Return the [X, Y] coordinate for the center point of the cell that contains the specified text.  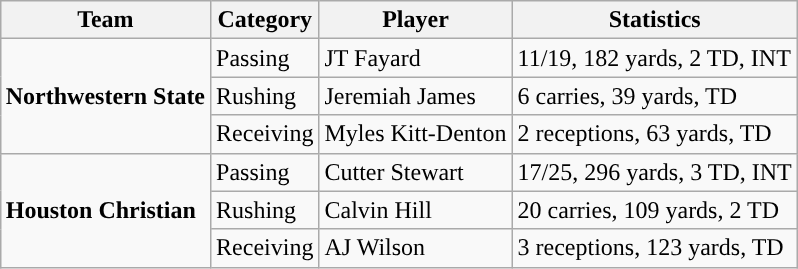
20 carries, 109 yards, 2 TD [654, 210]
Houston Christian [105, 210]
6 carries, 39 yards, TD [654, 96]
Jeremiah James [416, 96]
Statistics [654, 20]
Player [416, 20]
JT Fayard [416, 58]
17/25, 296 yards, 3 TD, INT [654, 172]
Myles Kitt-Denton [416, 134]
Calvin Hill [416, 210]
Northwestern State [105, 96]
Team [105, 20]
11/19, 182 yards, 2 TD, INT [654, 58]
Category [265, 20]
AJ Wilson [416, 248]
3 receptions, 123 yards, TD [654, 248]
Cutter Stewart [416, 172]
2 receptions, 63 yards, TD [654, 134]
